Return [X, Y] of the center of cell containing provided text 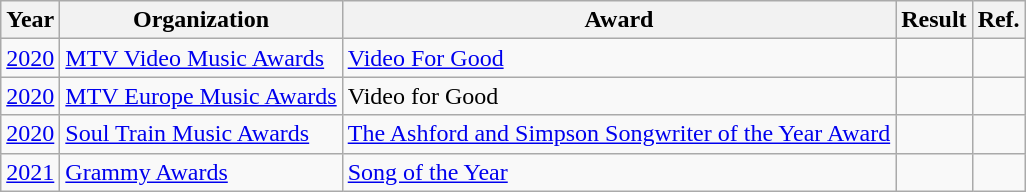
MTV Video Music Awards [201, 58]
Ref. [998, 20]
Award [618, 20]
Video For Good [618, 58]
The Ashford and Simpson Songwriter of the Year Award [618, 134]
Song of the Year [618, 172]
Video for Good [618, 96]
Soul Train Music Awards [201, 134]
2021 [30, 172]
Organization [201, 20]
Grammy Awards [201, 172]
MTV Europe Music Awards [201, 96]
Year [30, 20]
Result [934, 20]
